Return (x, y) of the center of cell containing provided text 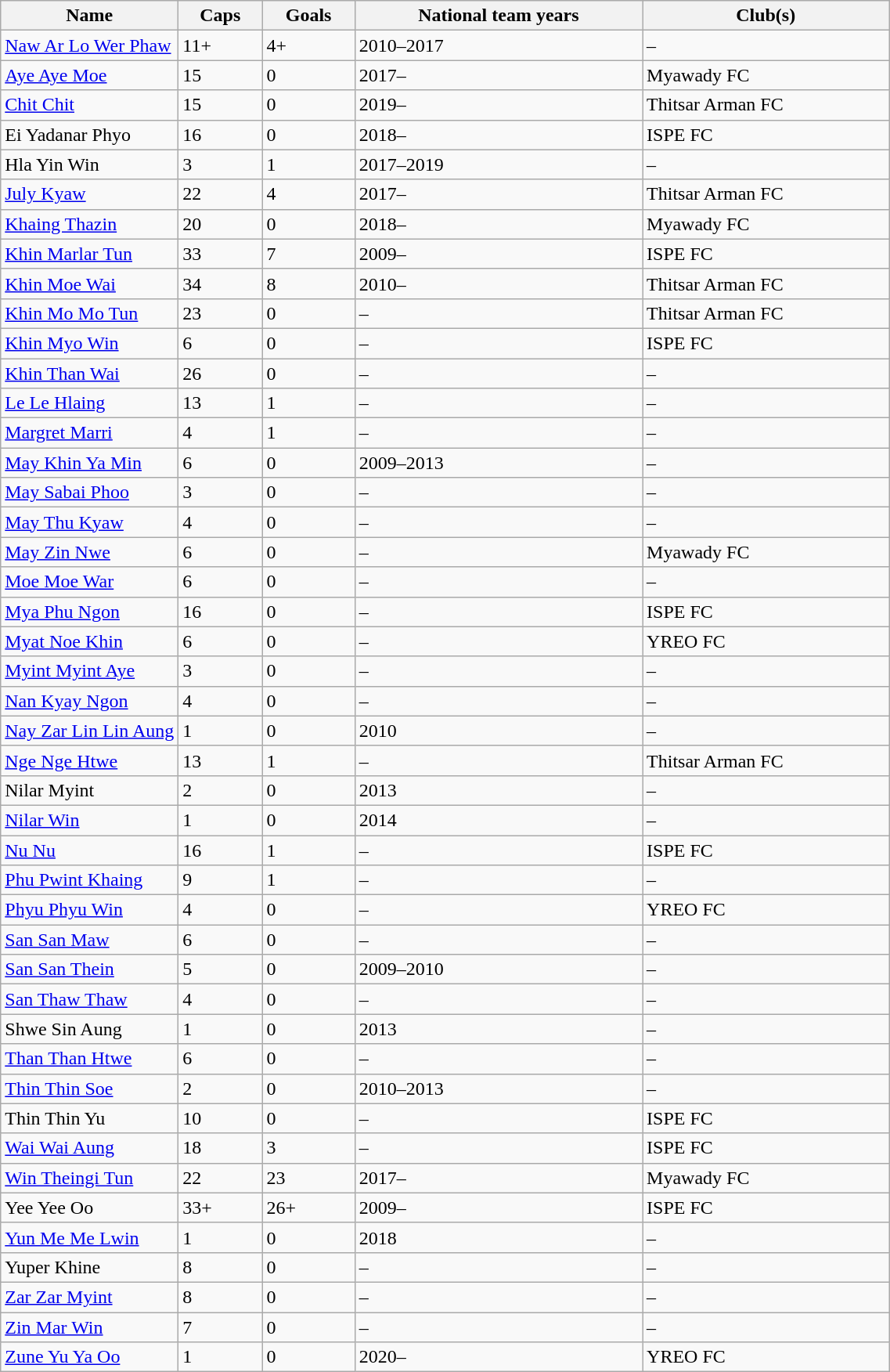
Zar Zar Myint (89, 1297)
San San Maw (89, 940)
2017–2019 (498, 164)
Ei Yadanar Phyo (89, 135)
Khin Marlar Tun (89, 254)
May Zin Nwe (89, 552)
Win Theingi Tun (89, 1178)
San Thaw Thaw (89, 999)
33+ (221, 1208)
Nge Nge Htwe (89, 760)
Zin Mar Win (89, 1327)
Nilar Win (89, 820)
2010 (498, 731)
Phu Pwint Khaing (89, 880)
Zune Yu Ya Oo (89, 1357)
10 (221, 1118)
26 (221, 374)
34 (221, 283)
Name (89, 16)
Khaing Thazin (89, 224)
11+ (221, 45)
2019– (498, 105)
Khin Than Wai (89, 374)
Mya Phu Ngon (89, 612)
Wai Wai Aung (89, 1148)
Nu Nu (89, 850)
4+ (308, 45)
Phyu Phyu Win (89, 910)
National team years (498, 16)
Khin Myo Win (89, 343)
Moe Moe War (89, 582)
Myat Noe Khin (89, 641)
Naw Ar Lo Wer Phaw (89, 45)
Khin Mo Mo Tun (89, 313)
2020– (498, 1357)
Hla Yin Win (89, 164)
2010–2013 (498, 1089)
Yee Yee Oo (89, 1208)
Chit Chit (89, 105)
26+ (308, 1208)
May Sabai Phoo (89, 493)
Thin Thin Soe (89, 1089)
Aye Aye Moe (89, 75)
Than Than Htwe (89, 1059)
20 (221, 224)
Shwe Sin Aung (89, 1029)
Khin Moe Wai (89, 283)
2009–2013 (498, 463)
2010–2017 (498, 45)
Le Le Hlaing (89, 403)
Club(s) (766, 16)
Thin Thin Yu (89, 1118)
Yun Me Me Lwin (89, 1237)
18 (221, 1148)
Myint Myint Aye (89, 671)
Caps (221, 16)
Yuper Khine (89, 1267)
Nan Kyay Ngon (89, 701)
Nay Zar Lin Lin Aung (89, 731)
Margret Marri (89, 433)
July Kyaw (89, 194)
2009–2010 (498, 969)
May Thu Kyaw (89, 522)
9 (221, 880)
5 (221, 969)
2018 (498, 1237)
May Khin Ya Min (89, 463)
Nilar Myint (89, 790)
2014 (498, 820)
San San Thein (89, 969)
33 (221, 254)
2010– (498, 283)
Goals (308, 16)
